Extract the (x, y) coordinate from the center of the cell holding the provided text.  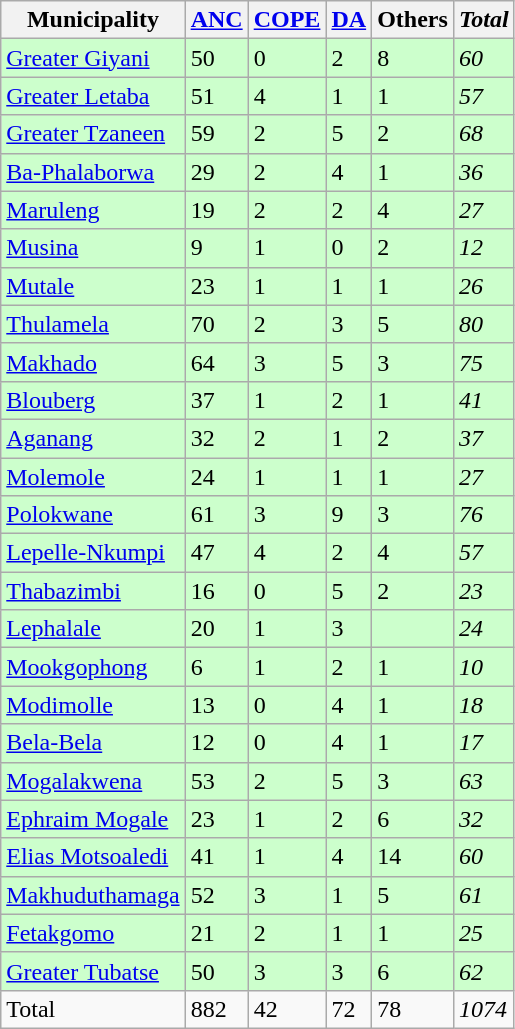
36 (484, 172)
29 (216, 172)
16 (216, 591)
26 (484, 286)
62 (484, 971)
52 (216, 895)
17 (484, 743)
Makhado (93, 362)
18 (484, 705)
Aganang (93, 438)
Makhuduthamaga (93, 895)
Ba-Phalaborwa (93, 172)
Mogalakwena (93, 781)
14 (413, 857)
Mookgophong (93, 667)
Greater Tzaneen (93, 134)
51 (216, 96)
Musina (93, 248)
47 (216, 553)
Polokwane (93, 515)
80 (484, 324)
Thulamela (93, 324)
Fetakgomo (93, 933)
Thabazimbi (93, 591)
Ephraim Mogale (93, 819)
68 (484, 134)
Molemole (93, 477)
Maruleng (93, 210)
Others (413, 20)
20 (216, 629)
59 (216, 134)
76 (484, 515)
DA (349, 20)
Modimolle (93, 705)
Greater Tubatse (93, 971)
21 (216, 933)
1074 (484, 1009)
13 (216, 705)
Bela-Bela (93, 743)
Lephalale (93, 629)
ANC (216, 20)
Lepelle-Nkumpi (93, 553)
64 (216, 362)
75 (484, 362)
78 (413, 1009)
25 (484, 933)
19 (216, 210)
Greater Letaba (93, 96)
70 (216, 324)
63 (484, 781)
8 (413, 58)
Elias Motsoaledi (93, 857)
53 (216, 781)
72 (349, 1009)
10 (484, 667)
Mutale (93, 286)
Greater Giyani (93, 58)
42 (287, 1009)
Municipality (93, 20)
882 (216, 1009)
Blouberg (93, 400)
COPE (287, 20)
